Provide the (x, y) coordinate of the cell's center where the given text is located.  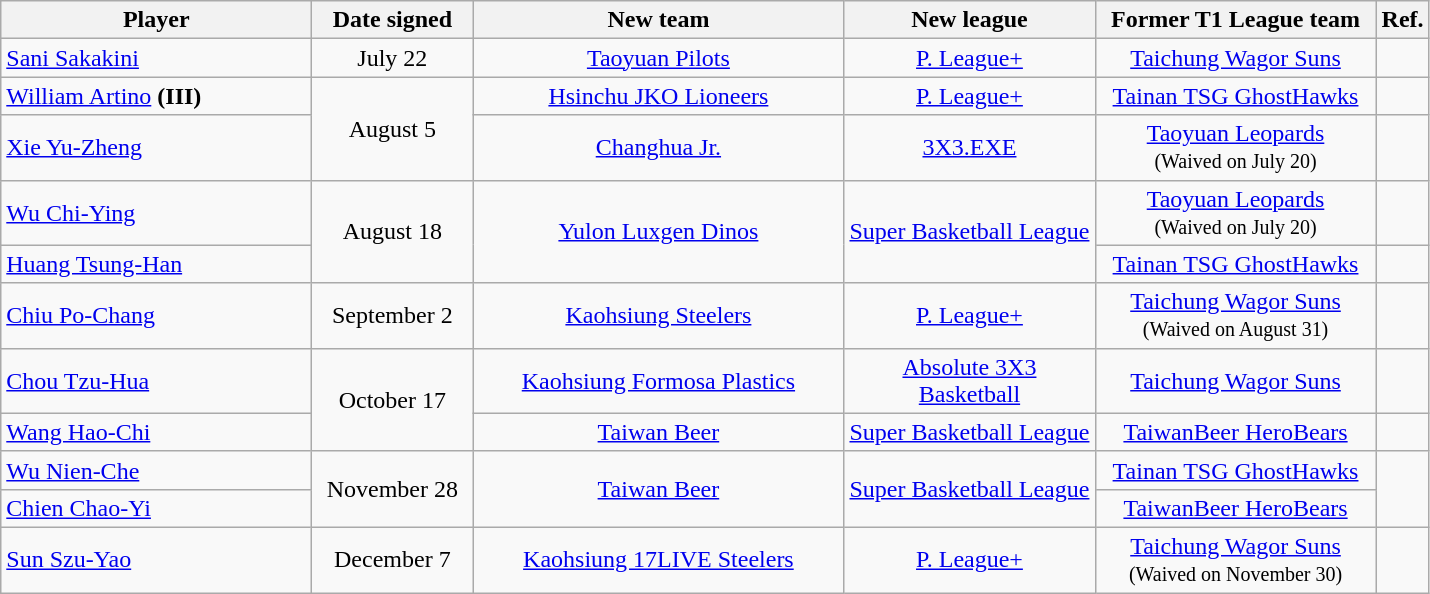
Kaohsiung Steelers (658, 316)
Player (156, 20)
July 22 (392, 58)
Kaohsiung Formosa Plastics (658, 380)
Sun Szu-Yao (156, 560)
Kaohsiung 17LIVE Steelers (658, 560)
Absolute 3X3 Basketball (970, 380)
3X3.EXE (970, 148)
Chiu Po-Chang (156, 316)
September 2 (392, 316)
Hsinchu JKO Lioneers (658, 96)
New league (970, 20)
Taichung Wagor Suns(Waived on November 30) (1236, 560)
Date signed (392, 20)
New team (658, 20)
Chien Chao-Yi (156, 508)
Taoyuan Pilots (658, 58)
William Artino (III) (156, 96)
November 28 (392, 489)
Xie Yu-Zheng (156, 148)
August 18 (392, 232)
October 17 (392, 400)
Changhua Jr. (658, 148)
Taichung Wagor Suns(Waived on August 31) (1236, 316)
August 5 (392, 128)
Yulon Luxgen Dinos (658, 232)
Huang Tsung-Han (156, 264)
Ref. (1402, 20)
Wu Nien-Che (156, 470)
Sani Sakakini (156, 58)
Wang Hao-Chi (156, 432)
Former T1 League team (1236, 20)
Wu Chi-Ying (156, 212)
Chou Tzu-Hua (156, 380)
December 7 (392, 560)
